For the text-containing cell, return its midpoint in [x, y] coordinate format. 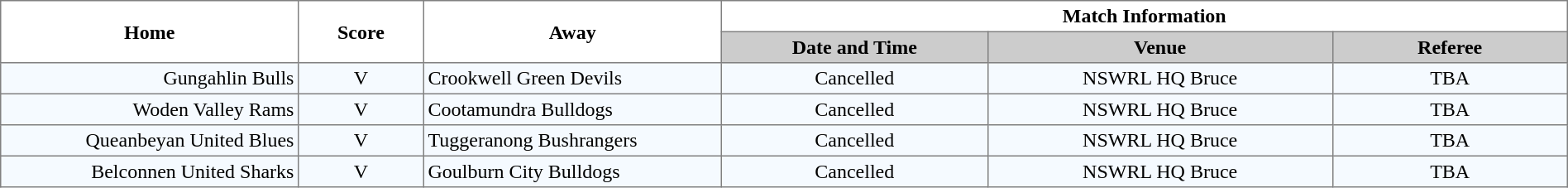
Gungahlin Bulls [150, 79]
Belconnen United Sharks [150, 171]
Tuggeranong Bushrangers [572, 141]
Referee [1450, 47]
Score [361, 31]
Home [150, 31]
Queanbeyan United Blues [150, 141]
Away [572, 31]
Crookwell Green Devils [572, 79]
Venue [1159, 47]
Cootamundra Bulldogs [572, 109]
Match Information [1145, 17]
Goulburn City Bulldogs [572, 171]
Date and Time [854, 47]
Woden Valley Rams [150, 109]
